From the cell containing the given text, extract its center point as [X, Y] coordinate. 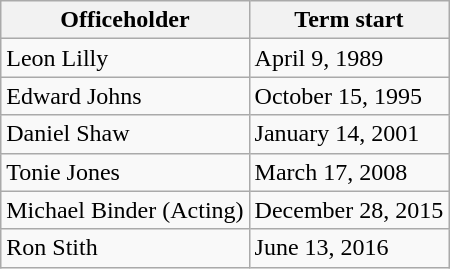
October 15, 1995 [349, 96]
Leon Lilly [125, 58]
April 9, 1989 [349, 58]
Officeholder [125, 20]
Michael Binder (Acting) [125, 210]
Daniel Shaw [125, 134]
June 13, 2016 [349, 248]
Term start [349, 20]
Edward Johns [125, 96]
January 14, 2001 [349, 134]
Tonie Jones [125, 172]
March 17, 2008 [349, 172]
Ron Stith [125, 248]
December 28, 2015 [349, 210]
